Locate the cell with the specified text and output its [X, Y] center coordinate. 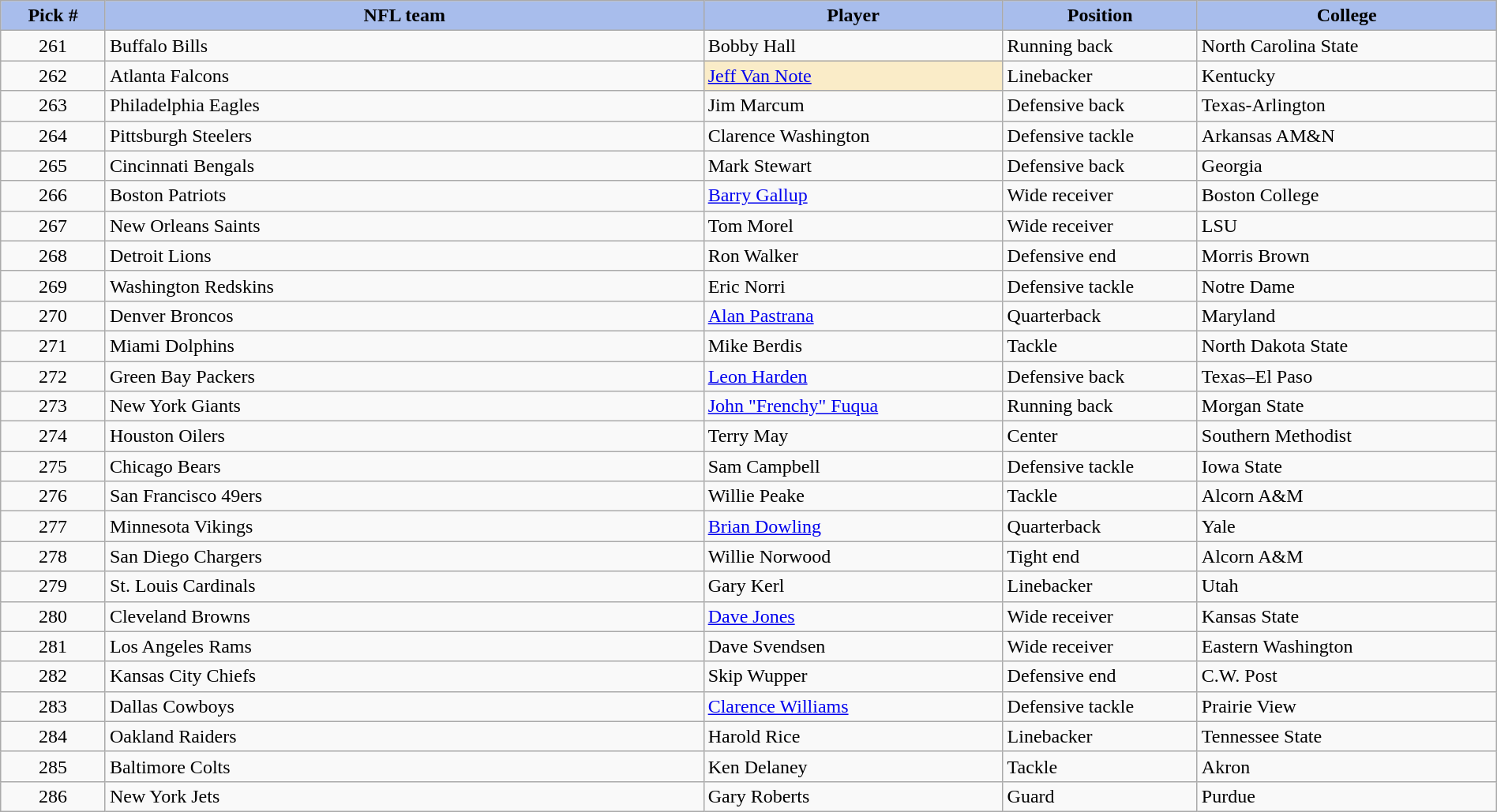
261 [54, 46]
Willie Norwood [853, 556]
College [1347, 16]
264 [54, 136]
LSU [1347, 226]
Notre Dame [1347, 286]
Jim Marcum [853, 106]
282 [54, 676]
281 [54, 646]
Morgan State [1347, 406]
Position [1100, 16]
Willie Peake [853, 496]
Chicago Bears [404, 466]
278 [54, 556]
Dave Jones [853, 616]
Jeff Van Note [853, 76]
Dave Svendsen [853, 646]
273 [54, 406]
Guard [1100, 796]
Boston Patriots [404, 196]
Dallas Cowboys [404, 706]
263 [54, 106]
New Orleans Saints [404, 226]
Gary Roberts [853, 796]
Miami Dolphins [404, 346]
Kansas State [1347, 616]
283 [54, 706]
Leon Harden [853, 376]
285 [54, 766]
Ken Delaney [853, 766]
Bobby Hall [853, 46]
Utah [1347, 586]
Prairie View [1347, 706]
280 [54, 616]
Mark Stewart [853, 166]
Purdue [1347, 796]
San Diego Chargers [404, 556]
272 [54, 376]
274 [54, 436]
276 [54, 496]
275 [54, 466]
266 [54, 196]
Mike Berdis [853, 346]
Harold Rice [853, 736]
Gary Kerl [853, 586]
Yale [1347, 526]
279 [54, 586]
Eastern Washington [1347, 646]
284 [54, 736]
Barry Gallup [853, 196]
Kansas City Chiefs [404, 676]
Kentucky [1347, 76]
Southern Methodist [1347, 436]
Morris Brown [1347, 256]
271 [54, 346]
Clarence Washington [853, 136]
270 [54, 316]
Tight end [1100, 556]
Tom Morel [853, 226]
Iowa State [1347, 466]
Player [853, 16]
C.W. Post [1347, 676]
Washington Redskins [404, 286]
St. Louis Cardinals [404, 586]
Boston College [1347, 196]
Minnesota Vikings [404, 526]
Georgia [1347, 166]
North Dakota State [1347, 346]
North Carolina State [1347, 46]
NFL team [404, 16]
John "Frenchy" Fuqua [853, 406]
Texas–El Paso [1347, 376]
Baltimore Colts [404, 766]
Los Angeles Rams [404, 646]
Pittsburgh Steelers [404, 136]
Atlanta Falcons [404, 76]
Detroit Lions [404, 256]
277 [54, 526]
San Francisco 49ers [404, 496]
Skip Wupper [853, 676]
Cincinnati Bengals [404, 166]
Ron Walker [853, 256]
Pick # [54, 16]
Akron [1347, 766]
Cleveland Browns [404, 616]
262 [54, 76]
Center [1100, 436]
Alan Pastrana [853, 316]
Arkansas AM&N [1347, 136]
267 [54, 226]
Brian Dowling [853, 526]
Clarence Williams [853, 706]
Denver Broncos [404, 316]
Terry May [853, 436]
Buffalo Bills [404, 46]
New York Giants [404, 406]
Eric Norri [853, 286]
New York Jets [404, 796]
Oakland Raiders [404, 736]
269 [54, 286]
Houston Oilers [404, 436]
268 [54, 256]
Philadelphia Eagles [404, 106]
Texas-Arlington [1347, 106]
Sam Campbell [853, 466]
265 [54, 166]
286 [54, 796]
Green Bay Packers [404, 376]
Tennessee State [1347, 736]
Maryland [1347, 316]
